Return (X, Y) of the center of cell containing provided text 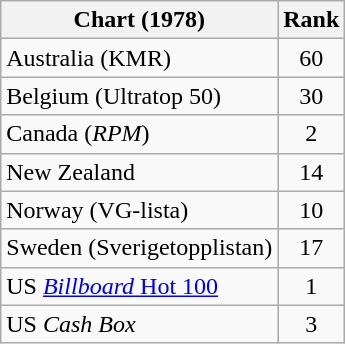
3 (312, 324)
17 (312, 248)
US Cash Box (140, 324)
New Zealand (140, 172)
60 (312, 58)
US Billboard Hot 100 (140, 286)
Sweden (Sverigetopplistan) (140, 248)
14 (312, 172)
30 (312, 96)
Norway (VG-lista) (140, 210)
Belgium (Ultratop 50) (140, 96)
1 (312, 286)
Australia (KMR) (140, 58)
Chart (1978) (140, 20)
Rank (312, 20)
Canada (RPM) (140, 134)
10 (312, 210)
2 (312, 134)
